Identify which cell holds the provided text, then report its (X, Y) central coordinate. 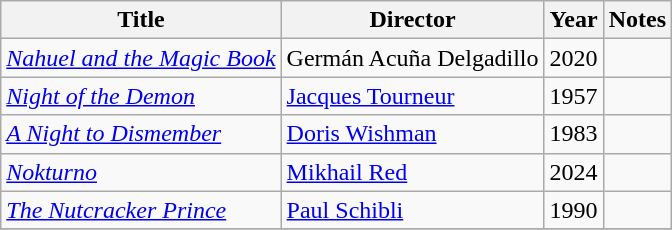
Nahuel and the Magic Book (141, 58)
A Night to Dismember (141, 134)
The Nutcracker Prince (141, 210)
Jacques Tourneur (412, 96)
Mikhail Red (412, 172)
2020 (574, 58)
Title (141, 20)
Doris Wishman (412, 134)
Year (574, 20)
1990 (574, 210)
1983 (574, 134)
2024 (574, 172)
Paul Schibli (412, 210)
Nokturno (141, 172)
Night of the Demon (141, 96)
Director (412, 20)
1957 (574, 96)
Germán Acuña Delgadillo (412, 58)
Notes (637, 20)
